Return (X, Y) of the center of cell containing provided text 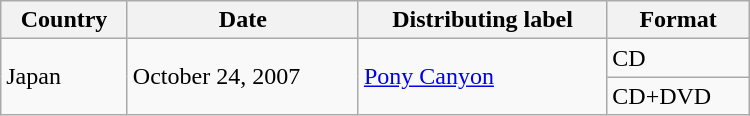
Japan (64, 77)
Format (678, 20)
CD+DVD (678, 96)
Country (64, 20)
Pony Canyon (482, 77)
Distributing label (482, 20)
October 24, 2007 (242, 77)
Date (242, 20)
CD (678, 58)
